Search for the cell housing the specified text and yield its [x, y] center coordinate. 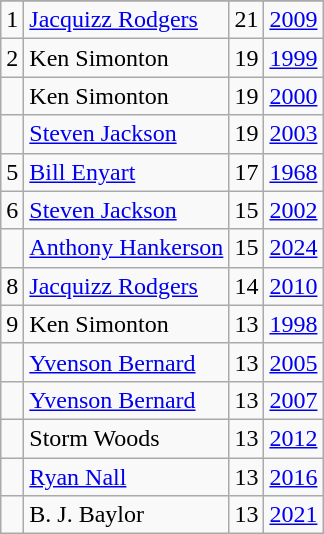
Bill Enyart [126, 172]
2012 [294, 438]
2002 [294, 210]
1999 [294, 58]
17 [246, 172]
2005 [294, 362]
Storm Woods [126, 438]
6 [12, 210]
Anthony Hankerson [126, 248]
14 [246, 286]
2009 [294, 20]
2016 [294, 477]
5 [12, 172]
2000 [294, 96]
2 [12, 58]
8 [12, 286]
2003 [294, 134]
9 [12, 324]
2021 [294, 515]
1 [12, 20]
2010 [294, 286]
21 [246, 20]
2024 [294, 248]
1998 [294, 324]
1968 [294, 172]
2007 [294, 400]
Ryan Nall [126, 477]
B. J. Baylor [126, 515]
